Output the (X, Y) coordinate of the center of the cell containing the given text.  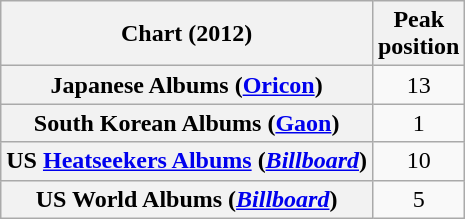
South Korean Albums (Gaon) (187, 123)
5 (418, 199)
1 (418, 123)
Peakposition (418, 34)
Japanese Albums (Oricon) (187, 85)
10 (418, 161)
US Heatseekers Albums (Billboard) (187, 161)
US World Albums (Billboard) (187, 199)
13 (418, 85)
Chart (2012) (187, 34)
